Output the (X, Y) coordinate of the center of the cell containing the given text.  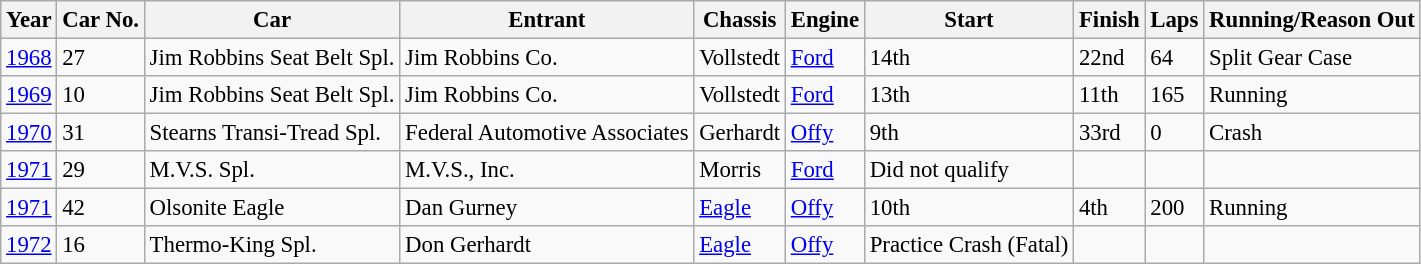
Did not qualify (968, 170)
Split Gear Case (1312, 58)
Laps (1174, 20)
22nd (1110, 58)
Gerhardt (740, 133)
64 (1174, 58)
13th (968, 95)
Thermo-King Spl. (272, 245)
1970 (29, 133)
0 (1174, 133)
Engine (824, 20)
Year (29, 20)
1968 (29, 58)
Running/Reason Out (1312, 20)
10th (968, 208)
42 (100, 208)
31 (100, 133)
16 (100, 245)
Chassis (740, 20)
Start (968, 20)
Practice Crash (Fatal) (968, 245)
Don Gerhardt (547, 245)
Dan Gurney (547, 208)
Stearns Transi-Tread Spl. (272, 133)
11th (1110, 95)
Car (272, 20)
27 (100, 58)
Entrant (547, 20)
Car No. (100, 20)
4th (1110, 208)
Morris (740, 170)
1969 (29, 95)
M.V.S. Spl. (272, 170)
Olsonite Eagle (272, 208)
M.V.S., Inc. (547, 170)
200 (1174, 208)
14th (968, 58)
165 (1174, 95)
10 (100, 95)
29 (100, 170)
Federal Automotive Associates (547, 133)
Crash (1312, 133)
1972 (29, 245)
Finish (1110, 20)
33rd (1110, 133)
9th (968, 133)
